Search for the cell housing the specified text and yield its [x, y] center coordinate. 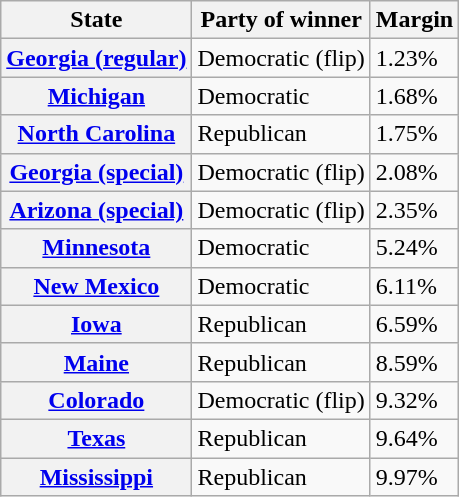
Michigan [96, 96]
1.75% [414, 134]
Minnesota [96, 248]
5.24% [414, 248]
2.08% [414, 172]
2.35% [414, 210]
9.64% [414, 438]
State [96, 20]
Texas [96, 438]
Mississippi [96, 477]
6.59% [414, 324]
North Carolina [96, 134]
Iowa [96, 324]
Party of winner [281, 20]
Georgia (regular) [96, 58]
Margin [414, 20]
8.59% [414, 362]
Arizona (special) [96, 210]
Colorado [96, 400]
1.23% [414, 58]
6.11% [414, 286]
9.32% [414, 400]
New Mexico [96, 286]
9.97% [414, 477]
1.68% [414, 96]
Georgia (special) [96, 172]
Maine [96, 362]
